Locate the cell with the specified text and output its (x, y) center coordinate. 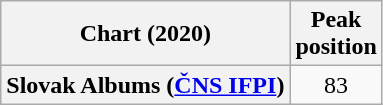
83 (336, 85)
Slovak Albums (ČNS IFPI) (146, 85)
Peakposition (336, 34)
Chart (2020) (146, 34)
